Identify which cell holds the provided text, then report its (X, Y) central coordinate. 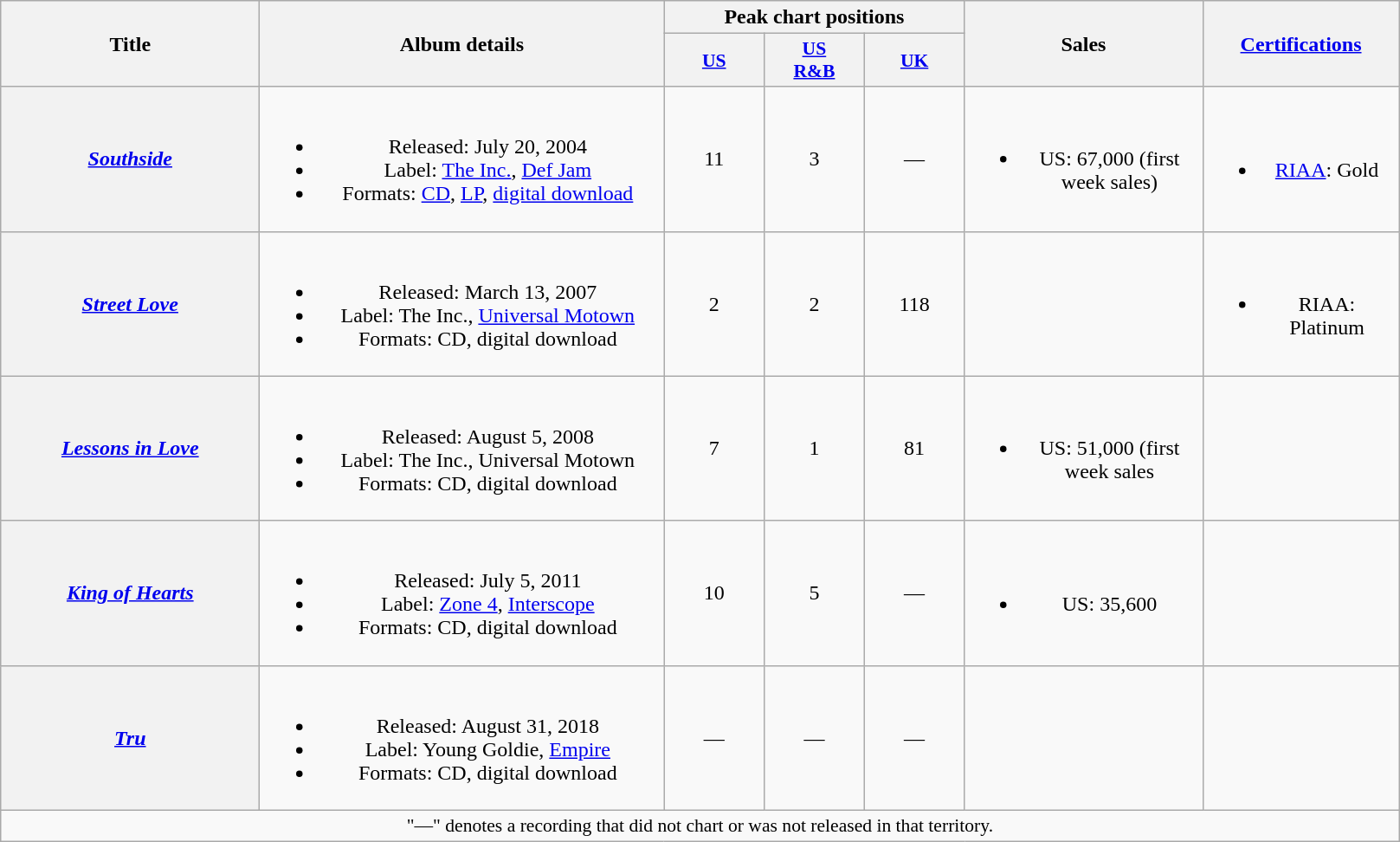
81 (914, 449)
5 (815, 593)
Sales (1084, 43)
Certifications (1300, 43)
Street Love (130, 303)
3 (815, 159)
Album details (462, 43)
US (714, 61)
7 (714, 449)
Title (130, 43)
Released: July 5, 2011Label: Zone 4, InterscopeFormats: CD, digital download (462, 593)
1 (815, 449)
Tru (130, 738)
Lessons in Love (130, 449)
118 (914, 303)
UK (914, 61)
US: 67,000 (first week sales) (1084, 159)
Released: August 5, 2008Label: The Inc., Universal MotownFormats: CD, digital download (462, 449)
Southside (130, 159)
"—" denotes a recording that did not chart or was not released in that territory. (700, 826)
Released: March 13, 2007Label: The Inc., Universal MotownFormats: CD, digital download (462, 303)
US: 35,600 (1084, 593)
US: 51,000 (first week sales (1084, 449)
Released: August 31, 2018Label: Young Goldie, EmpireFormats: CD, digital download (462, 738)
RIAA: Gold (1300, 159)
Peak chart positions (814, 17)
King of Hearts (130, 593)
USR&B (815, 61)
11 (714, 159)
RIAA: Platinum (1300, 303)
10 (714, 593)
Released: July 20, 2004Label: The Inc., Def JamFormats: CD, LP, digital download (462, 159)
